Capture the cell that displays the provided text and extract its (X, Y) central coordinate. 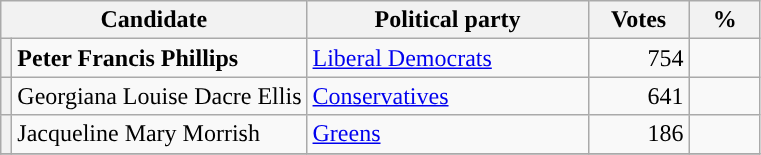
Political party (448, 20)
Liberal Democrats (448, 58)
Georgiana Louise Dacre Ellis (160, 96)
641 (638, 96)
Votes (638, 20)
186 (638, 134)
Conservatives (448, 96)
Peter Francis Phillips (160, 58)
Candidate (154, 20)
754 (638, 58)
% (724, 20)
Greens (448, 134)
Jacqueline Mary Morrish (160, 134)
